Return the [X, Y] coordinate for the center point of the cell that contains the specified text.  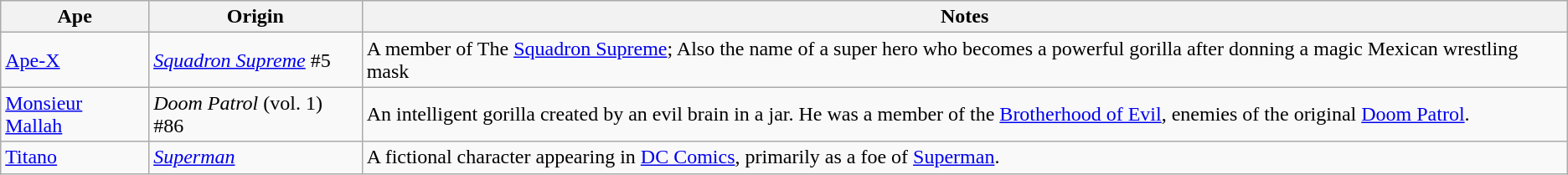
Notes [965, 17]
Ape [75, 17]
A member of The Squadron Supreme; Also the name of a super hero who becomes a powerful gorilla after donning a magic Mexican wrestling mask [965, 60]
An intelligent gorilla created by an evil brain in a jar. He was a member of the Brotherhood of Evil, enemies of the original Doom Patrol. [965, 114]
Titano [75, 157]
Origin [255, 17]
A fictional character appearing in DC Comics, primarily as a foe of Superman. [965, 157]
Squadron Supreme #5 [255, 60]
Ape-X [75, 60]
Doom Patrol (vol. 1) #86 [255, 114]
Superman [255, 157]
Monsieur Mallah [75, 114]
